Locate the cell with the specified text and output its [X, Y] center coordinate. 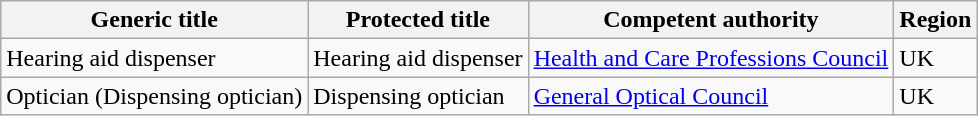
Optician (Dispensing optician) [154, 96]
General Optical Council [711, 96]
Protected title [418, 20]
Competent authority [711, 20]
Health and Care Professions Council [711, 58]
Generic title [154, 20]
Dispensing optician [418, 96]
Region [936, 20]
